Scan for the cell matching the given text and deliver its (x, y) coordinate at center. 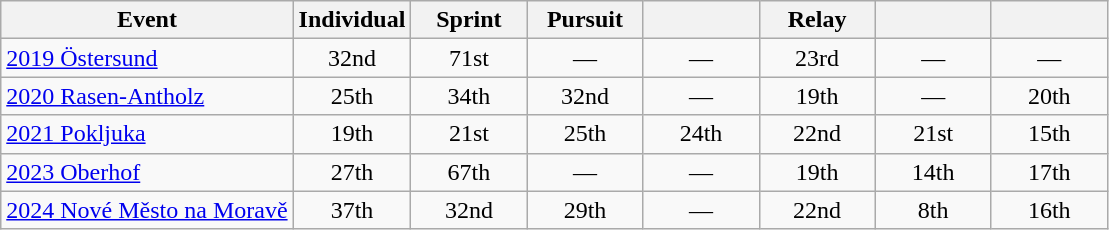
24th (701, 134)
71st (469, 58)
Event (147, 20)
2023 Oberhof (147, 172)
29th (585, 210)
27th (352, 172)
Individual (352, 20)
20th (1049, 96)
Pursuit (585, 20)
Sprint (469, 20)
23rd (817, 58)
8th (933, 210)
14th (933, 172)
17th (1049, 172)
Relay (817, 20)
15th (1049, 134)
2020 Rasen-Antholz (147, 96)
2024 Nové Město na Moravě (147, 210)
2019 Östersund (147, 58)
16th (1049, 210)
37th (352, 210)
34th (469, 96)
67th (469, 172)
2021 Pokljuka (147, 134)
